Identify which cell holds the provided text, then report its (x, y) central coordinate. 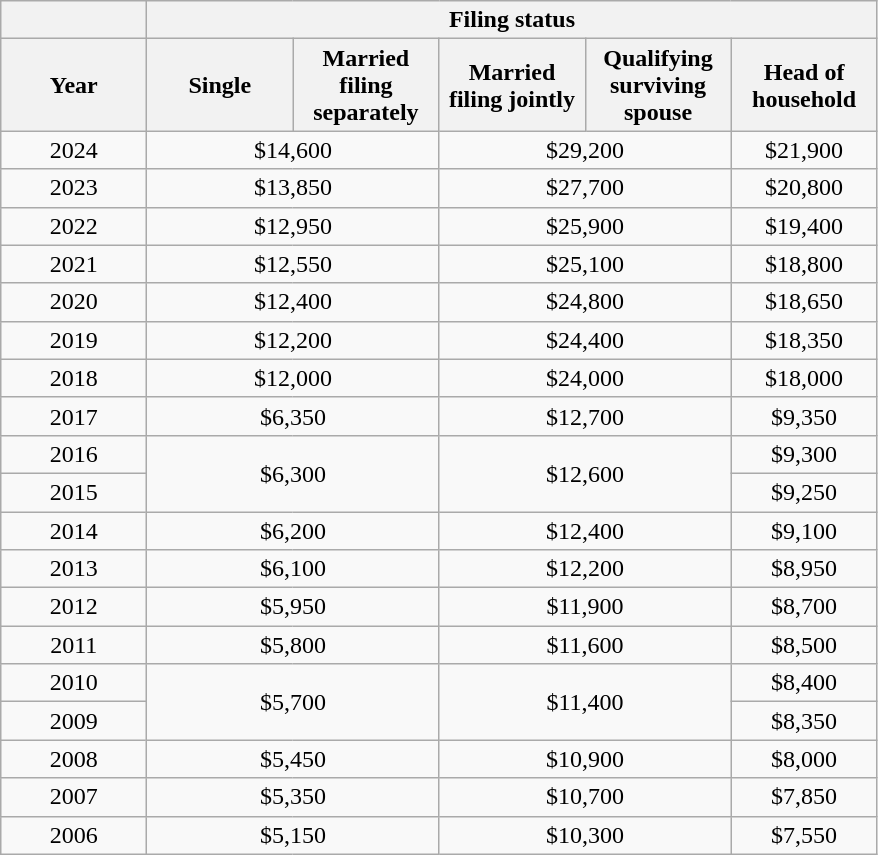
Married filing jointly (512, 85)
$19,400 (804, 226)
$9,250 (804, 492)
2021 (74, 264)
2013 (74, 569)
$24,000 (585, 378)
$5,800 (293, 645)
$24,400 (585, 340)
$18,000 (804, 378)
$8,400 (804, 683)
$5,450 (293, 759)
2009 (74, 721)
$6,100 (293, 569)
$21,900 (804, 150)
Qualifying surviving spouse (658, 85)
Married filing separately (366, 85)
$29,200 (585, 150)
Head of household (804, 85)
$8,350 (804, 721)
$14,600 (293, 150)
$5,700 (293, 702)
2012 (74, 607)
$8,000 (804, 759)
2023 (74, 188)
$9,100 (804, 531)
$5,150 (293, 835)
$27,700 (585, 188)
$8,950 (804, 569)
$25,100 (585, 264)
$5,950 (293, 607)
$12,550 (293, 264)
2010 (74, 683)
$12,600 (585, 473)
$9,300 (804, 454)
$25,900 (585, 226)
2016 (74, 454)
$8,700 (804, 607)
$12,700 (585, 416)
2019 (74, 340)
2011 (74, 645)
2018 (74, 378)
$12,950 (293, 226)
$11,900 (585, 607)
2015 (74, 492)
Filing status (512, 20)
Year (74, 85)
$13,850 (293, 188)
$9,350 (804, 416)
2008 (74, 759)
2014 (74, 531)
Single (220, 85)
$24,800 (585, 302)
$5,350 (293, 797)
$11,400 (585, 702)
$6,200 (293, 531)
$10,700 (585, 797)
$20,800 (804, 188)
$7,550 (804, 835)
2022 (74, 226)
$7,850 (804, 797)
$18,350 (804, 340)
$10,300 (585, 835)
$8,500 (804, 645)
$18,800 (804, 264)
$11,600 (585, 645)
$18,650 (804, 302)
2017 (74, 416)
$10,900 (585, 759)
2020 (74, 302)
2007 (74, 797)
$6,350 (293, 416)
$12,000 (293, 378)
2006 (74, 835)
$6,300 (293, 473)
2024 (74, 150)
